Output the (x, y) coordinate of the center of the cell containing the given text.  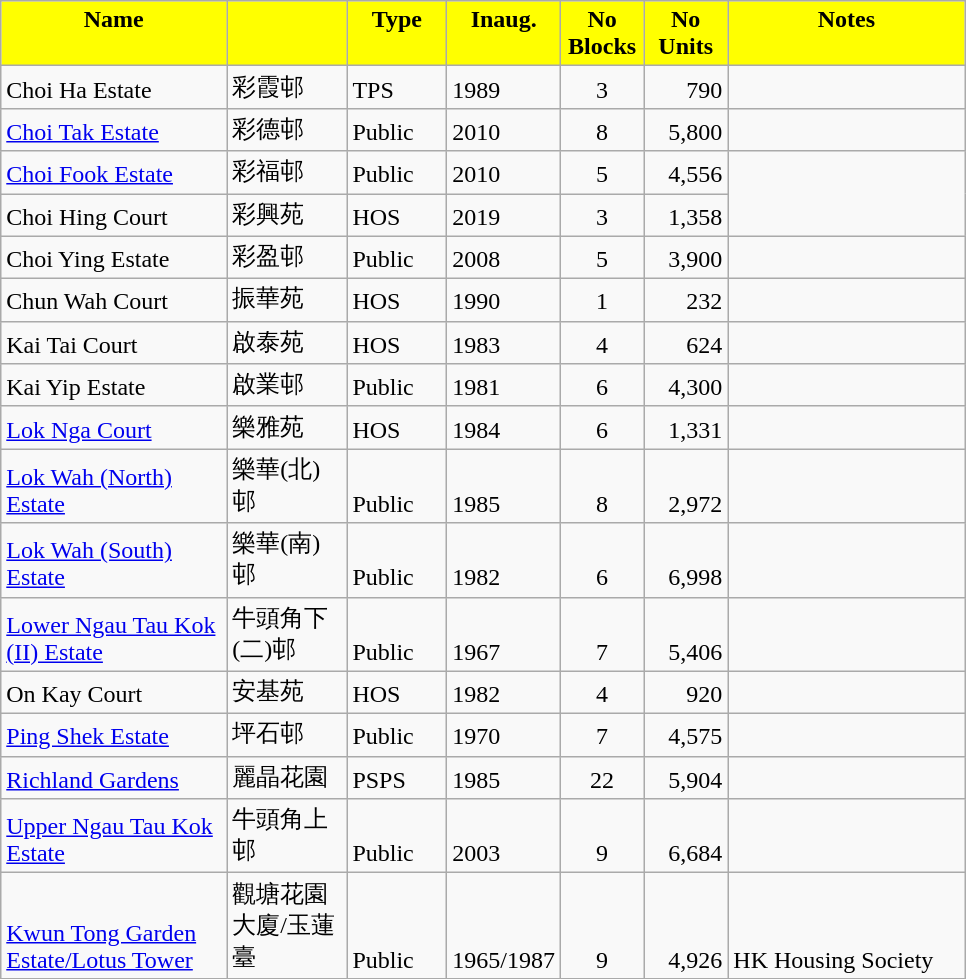
1 (602, 300)
樂華(南)邨 (287, 560)
坪石邨 (287, 736)
2003 (504, 836)
1989 (504, 88)
彩福邨 (287, 172)
790 (686, 88)
6,684 (686, 836)
4,575 (686, 736)
Choi Ying Estate (114, 258)
1990 (504, 300)
彩盈邨 (287, 258)
Kai Yip Estate (114, 386)
彩德邨 (287, 130)
Richland Gardens (114, 778)
232 (686, 300)
彩興苑 (287, 216)
Notes (846, 34)
牛頭角下(二)邨 (287, 634)
Kwun Tong Garden Estate/Lotus Tower (114, 926)
1965/1987 (504, 926)
5,406 (686, 634)
2,972 (686, 486)
On Kay Court (114, 692)
啟泰苑 (287, 342)
5,904 (686, 778)
Chun Wah Court (114, 300)
Lok Wah (South) Estate (114, 560)
Name (114, 34)
樂華(北)邨 (287, 486)
Ping Shek Estate (114, 736)
Choi Fook Estate (114, 172)
4,926 (686, 926)
Lower Ngau Tau Kok (II) Estate (114, 634)
1981 (504, 386)
1984 (504, 428)
920 (686, 692)
1970 (504, 736)
2008 (504, 258)
Kai Tai Court (114, 342)
Lok Wah (North) Estate (114, 486)
Choi Hing Court (114, 216)
TPS (397, 88)
PSPS (397, 778)
No Units (686, 34)
Inaug. (504, 34)
彩霞邨 (287, 88)
No Blocks (602, 34)
Choi Tak Estate (114, 130)
22 (602, 778)
2019 (504, 216)
1983 (504, 342)
Upper Ngau Tau Kok Estate (114, 836)
6,998 (686, 560)
樂雅苑 (287, 428)
1,331 (686, 428)
Type (397, 34)
觀塘花園大廈/玉蓮臺 (287, 926)
3,900 (686, 258)
Lok Nga Court (114, 428)
HK Housing Society (846, 926)
4,300 (686, 386)
624 (686, 342)
啟業邨 (287, 386)
1967 (504, 634)
安基苑 (287, 692)
振華苑 (287, 300)
4,556 (686, 172)
Choi Ha Estate (114, 88)
1,358 (686, 216)
牛頭角上邨 (287, 836)
麗晶花園 (287, 778)
5,800 (686, 130)
